For the text-containing cell, return its midpoint in (X, Y) coordinate format. 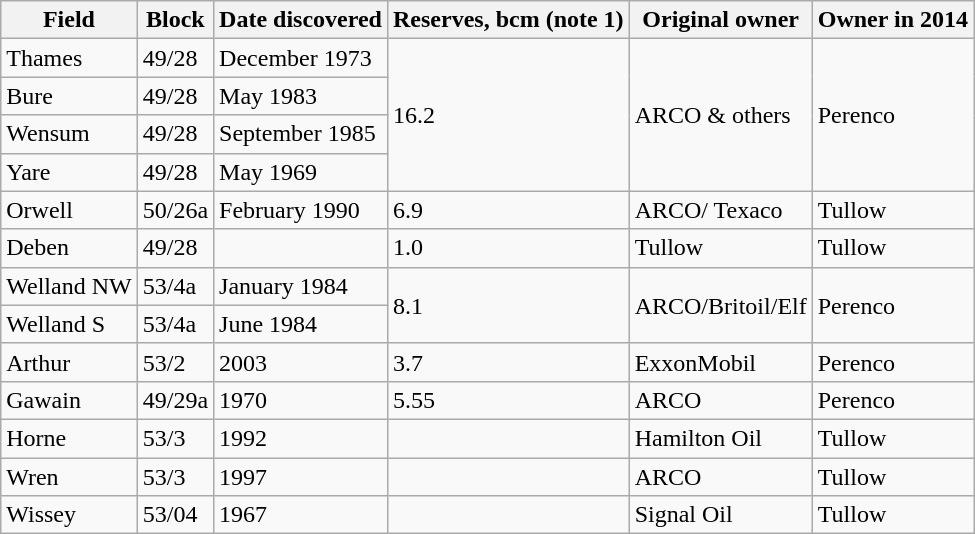
Field (69, 20)
Hamilton Oil (720, 438)
May 1969 (301, 172)
Owner in 2014 (892, 20)
Date discovered (301, 20)
Deben (69, 248)
1.0 (508, 248)
Orwell (69, 210)
1997 (301, 477)
Wensum (69, 134)
53/2 (175, 362)
September 1985 (301, 134)
ARCO/Britoil/Elf (720, 305)
5.55 (508, 400)
Welland S (69, 324)
ExxonMobil (720, 362)
January 1984 (301, 286)
Yare (69, 172)
1992 (301, 438)
3.7 (508, 362)
May 1983 (301, 96)
ARCO & others (720, 115)
Wissey (69, 515)
Wren (69, 477)
Reserves, bcm (note 1) (508, 20)
December 1973 (301, 58)
49/29a (175, 400)
Welland NW (69, 286)
1970 (301, 400)
6.9 (508, 210)
Original owner (720, 20)
53/04 (175, 515)
Signal Oil (720, 515)
June 1984 (301, 324)
February 1990 (301, 210)
8.1 (508, 305)
Arthur (69, 362)
Horne (69, 438)
ARCO/ Texaco (720, 210)
16.2 (508, 115)
2003 (301, 362)
Block (175, 20)
Thames (69, 58)
50/26a (175, 210)
Gawain (69, 400)
Bure (69, 96)
1967 (301, 515)
